For the text-containing cell, return its midpoint in [X, Y] coordinate format. 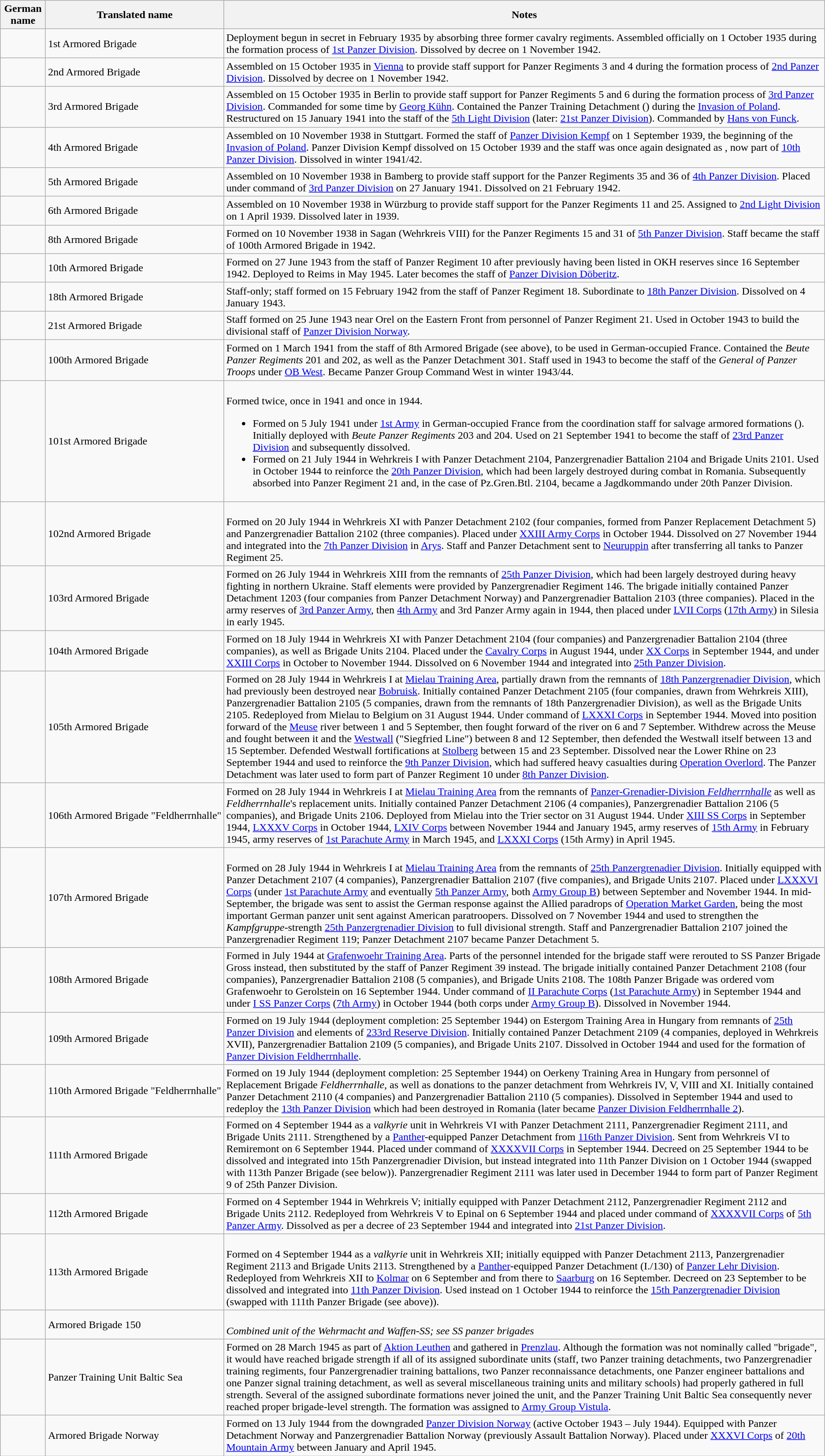
Notes [524, 15]
4th Armored Brigade [135, 147]
1st Armored Brigade [135, 43]
Armored Brigade 150 [135, 1325]
113th Armored Brigade [135, 1272]
2nd Armored Brigade [135, 72]
104th Armored Brigade [135, 651]
102nd Armored Brigade [135, 534]
105th Armored Brigade [135, 727]
6th Armored Brigade [135, 211]
Panzer Training Unit Baltic Sea [135, 1377]
106th Armored Brigade "Feldherrnhalle" [135, 815]
111th Armored Brigade [135, 1155]
Combined unit of the Wehrmacht and Waffen-SS; see SS panzer brigades [524, 1325]
10th Armored Brigade [135, 268]
109th Armored Brigade [135, 1038]
8th Armored Brigade [135, 239]
101st Armored Brigade [135, 441]
18th Armored Brigade [135, 296]
103rd Armored Brigade [135, 598]
3rd Armored Brigade [135, 107]
Translated name [135, 15]
Staff-only; staff formed on 15 February 1942 from the staff of Panzer Regiment 18. Subordinate to 18th Panzer Division. Dissolved on 4 January 1943. [524, 296]
Armored Brigade Norway [135, 1435]
German name [23, 15]
5th Armored Brigade [135, 182]
107th Armored Brigade [135, 898]
108th Armored Brigade [135, 980]
100th Armored Brigade [135, 360]
110th Armored Brigade "Feldherrnhalle" [135, 1091]
112th Armored Brigade [135, 1213]
21st Armored Brigade [135, 325]
